Identify which cell holds the provided text, then report its (X, Y) central coordinate. 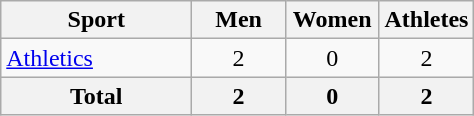
Total (96, 96)
Men (239, 20)
Athletes (426, 20)
Athletics (96, 58)
Women (332, 20)
Sport (96, 20)
